Capture the cell that displays the provided text and extract its [X, Y] central coordinate. 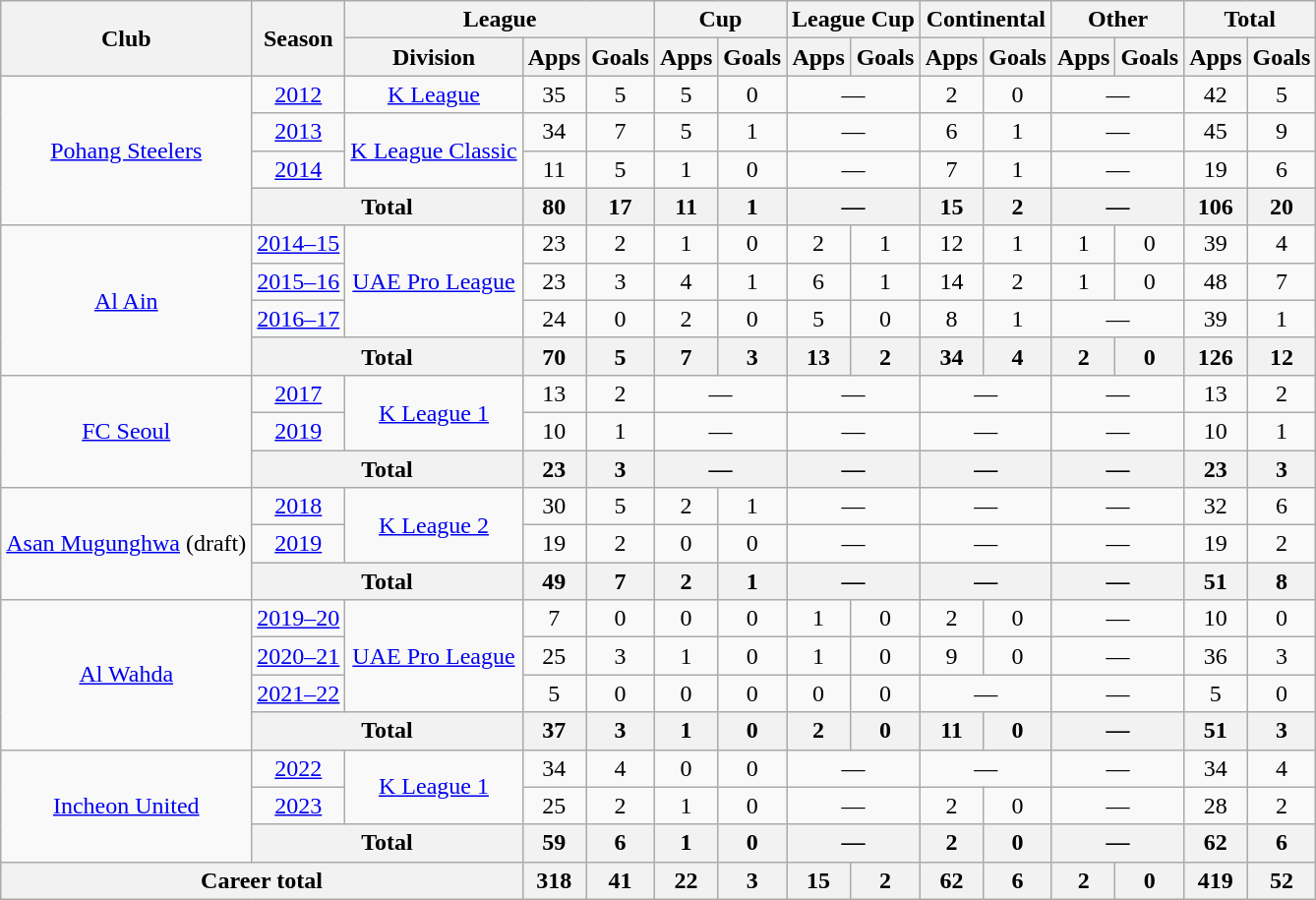
FC Seoul [126, 431]
Asan Mugunghwa (draft) [126, 544]
2013 [299, 132]
49 [554, 581]
Club [126, 38]
48 [1216, 281]
28 [1216, 806]
24 [554, 319]
Other [1117, 20]
106 [1216, 207]
22 [686, 880]
80 [554, 207]
Al Ain [126, 300]
Incheon United [126, 806]
2014–15 [299, 244]
2014 [299, 169]
32 [1216, 507]
2015–16 [299, 281]
70 [554, 356]
Division [434, 57]
2016–17 [299, 319]
41 [621, 880]
2021–22 [299, 693]
30 [554, 507]
42 [1216, 94]
59 [554, 843]
35 [554, 94]
17 [621, 207]
Career total [262, 880]
Pohang Steelers [126, 150]
2020–21 [299, 656]
126 [1216, 356]
Continental [986, 20]
45 [1216, 132]
Al Wahda [126, 675]
Cup [720, 20]
2017 [299, 393]
318 [554, 880]
League [500, 20]
20 [1282, 207]
2018 [299, 507]
K League Classic [434, 150]
Season [299, 38]
36 [1216, 656]
52 [1282, 880]
League Cup [854, 20]
14 [951, 281]
K League 2 [434, 525]
37 [554, 731]
2023 [299, 806]
419 [1216, 880]
K League [434, 94]
2019–20 [299, 619]
2012 [299, 94]
2022 [299, 768]
